Identify which cell holds the provided text, then report its [x, y] central coordinate. 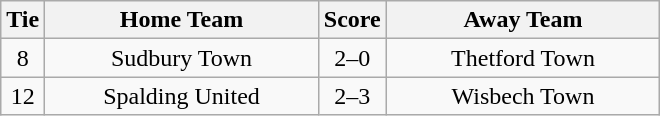
2–3 [352, 96]
Score [352, 20]
Thetford Town [523, 58]
12 [23, 96]
Sudbury Town [182, 58]
Tie [23, 20]
Away Team [523, 20]
2–0 [352, 58]
Wisbech Town [523, 96]
Spalding United [182, 96]
Home Team [182, 20]
8 [23, 58]
